Capture the cell that displays the provided text and extract its (X, Y) central coordinate. 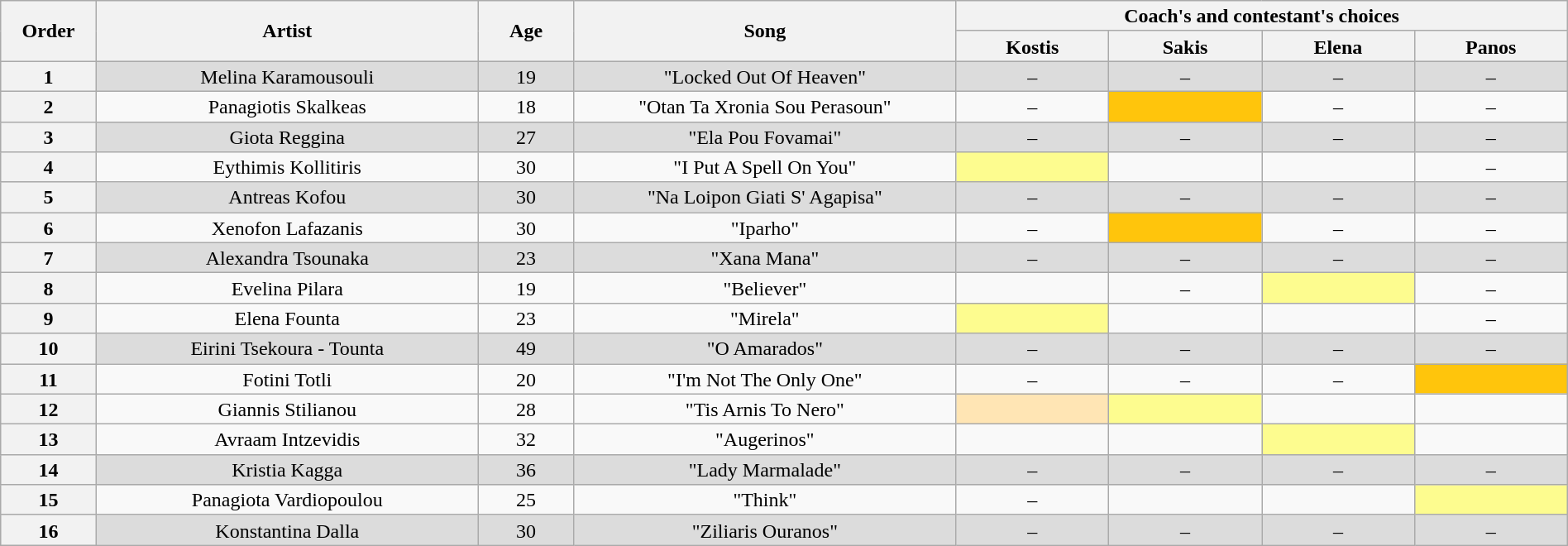
"Ela Pou Fovamai" (765, 137)
3 (49, 137)
"Locked Out Of Heaven" (765, 76)
"Na Loipon Giati S' Agapisa" (765, 197)
4 (49, 167)
Avraam Intzevidis (287, 440)
Panagiota Vardiopoulou (287, 500)
Alexandra Tsounaka (287, 258)
Fotini Totli (287, 379)
Panos (1490, 46)
Elena Founta (287, 318)
Kostis (1032, 46)
Antreas Kofou (287, 197)
1 (49, 76)
49 (526, 349)
2 (49, 106)
5 (49, 197)
Eirini Tsekoura - Tounta (287, 349)
15 (49, 500)
12 (49, 409)
Eythimis Kollitiris (287, 167)
10 (49, 349)
Song (765, 31)
"Otan Ta Xronia Sou Perasoun" (765, 106)
8 (49, 288)
"Think" (765, 500)
"O Amarados" (765, 349)
13 (49, 440)
"Augerinos" (765, 440)
Evelina Pilara (287, 288)
36 (526, 470)
"Tis Arnis To Nero" (765, 409)
27 (526, 137)
28 (526, 409)
Melina Karamousouli (287, 76)
25 (526, 500)
Xenofon Lafazanis (287, 228)
"Xana Mana" (765, 258)
6 (49, 228)
14 (49, 470)
20 (526, 379)
"Iparho" (765, 228)
Panagiotis Skalkeas (287, 106)
18 (526, 106)
9 (49, 318)
"I Put A Spell On You" (765, 167)
16 (49, 529)
"Mirela" (765, 318)
"Believer" (765, 288)
"I'm Not The Only One" (765, 379)
11 (49, 379)
7 (49, 258)
Order (49, 31)
Elena (1338, 46)
32 (526, 440)
Giannis Stilianou (287, 409)
Age (526, 31)
Artist (287, 31)
"Lady Marmalade" (765, 470)
Giota Reggina (287, 137)
Konstantina Dalla (287, 529)
"Ziliaris Ouranos" (765, 529)
Coach's and contestant's choices (1262, 17)
Kristia Kagga (287, 470)
Sakis (1186, 46)
